Pinpoint the cell where the given text exists, returning its (X, Y) midpoint coordinate. 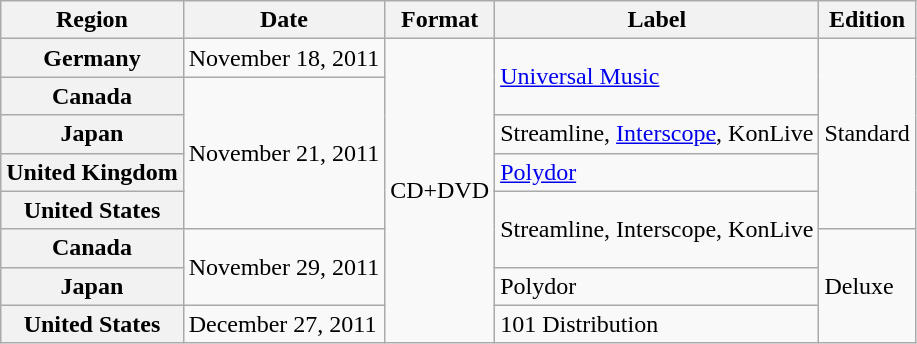
November 29, 2011 (284, 267)
Region (92, 20)
Format (440, 20)
November 21, 2011 (284, 153)
CD+DVD (440, 191)
Standard (867, 134)
Date (284, 20)
November 18, 2011 (284, 58)
Deluxe (867, 286)
Edition (867, 20)
Label (657, 20)
Universal Music (657, 77)
December 27, 2011 (284, 324)
United Kingdom (92, 172)
Germany (92, 58)
101 Distribution (657, 324)
